Identify which cell holds the provided text, then report its [X, Y] central coordinate. 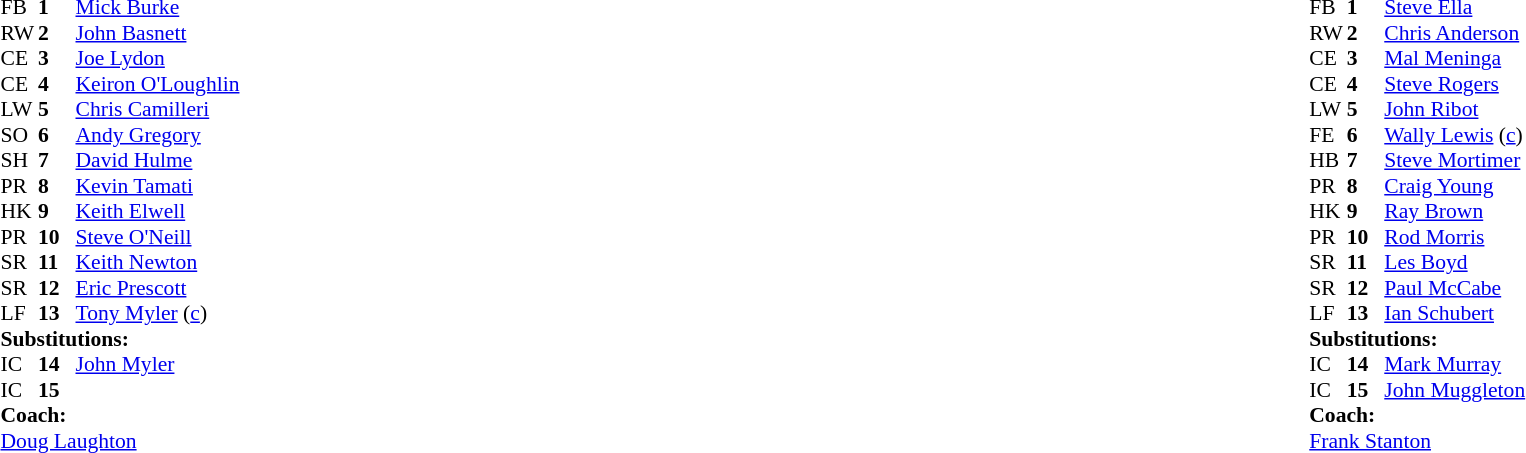
FE [1328, 135]
Steve Rogers [1454, 84]
Chris Anderson [1454, 33]
Rod Morris [1454, 237]
David Hulme [158, 161]
John Basnett [158, 33]
Craig Young [1454, 186]
Mal Meninga [1454, 59]
Kevin Tamati [158, 186]
Chris Camilleri [158, 109]
John Muggleton [1454, 390]
John Myler [158, 365]
Mark Murray [1454, 365]
Steve Mortimer [1454, 161]
HB [1328, 161]
Wally Lewis (c) [1454, 135]
Eric Prescott [158, 288]
Tony Myler (c) [158, 313]
Keith Newton [158, 263]
Ray Brown [1454, 211]
Keiron O'Loughlin [158, 84]
Joe Lydon [158, 59]
Les Boyd [1454, 263]
SO [19, 135]
Steve O'Neill [158, 237]
SH [19, 161]
John Ribot [1454, 109]
Andy Gregory [158, 135]
Ian Schubert [1454, 313]
Keith Elwell [158, 211]
Paul McCabe [1454, 288]
